Pinpoint the cell where the given text exists, returning its (x, y) midpoint coordinate. 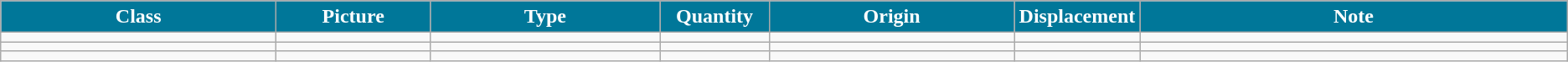
Picture (353, 17)
Quantity (714, 17)
Origin (891, 17)
Displacement (1077, 17)
Type (545, 17)
Class (139, 17)
Note (1354, 17)
